For the text-containing cell, return its midpoint in [x, y] coordinate format. 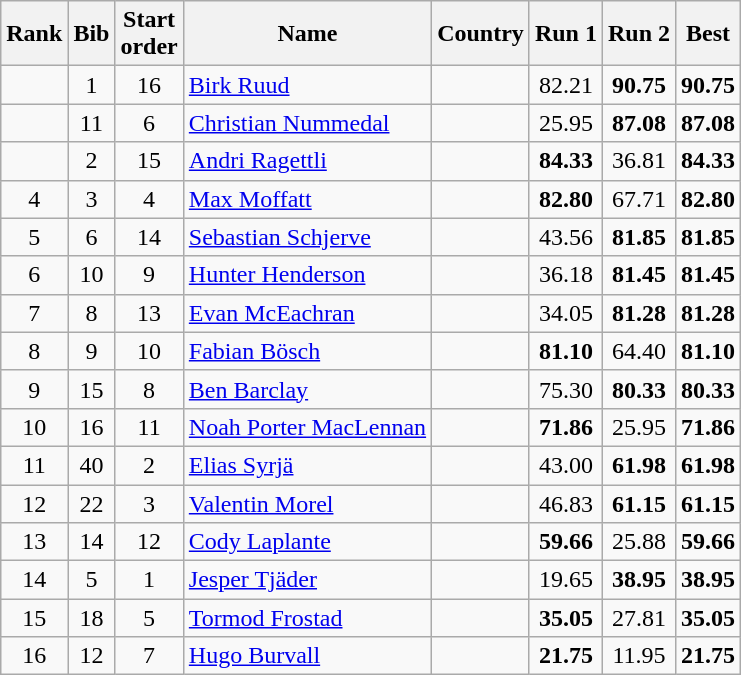
67.71 [638, 199]
Christian Nummedal [307, 123]
43.56 [566, 237]
Ben Barclay [307, 389]
40 [92, 465]
43.00 [566, 465]
Name [307, 34]
Bib [92, 34]
Birk Ruud [307, 85]
Max Moffatt [307, 199]
Andri Ragettli [307, 161]
75.30 [566, 389]
Fabian Bösch [307, 351]
Elias Syrjä [307, 465]
Hunter Henderson [307, 275]
Hugo Burvall [307, 656]
Jesper Tjäder [307, 580]
Tormod Frostad [307, 618]
Startorder [149, 34]
Evan McEachran [307, 313]
36.18 [566, 275]
Country [481, 34]
46.83 [566, 503]
Cody Laplante [307, 542]
11.95 [638, 656]
Run 1 [566, 34]
18 [92, 618]
64.40 [638, 351]
36.81 [638, 161]
25.88 [638, 542]
22 [92, 503]
Sebastian Schjerve [307, 237]
Noah Porter MacLennan [307, 427]
Rank [34, 34]
Run 2 [638, 34]
27.81 [638, 618]
82.21 [566, 85]
34.05 [566, 313]
19.65 [566, 580]
Best [708, 34]
Valentin Morel [307, 503]
